Provide the (x, y) coordinate of the cell's center where the given text is located.  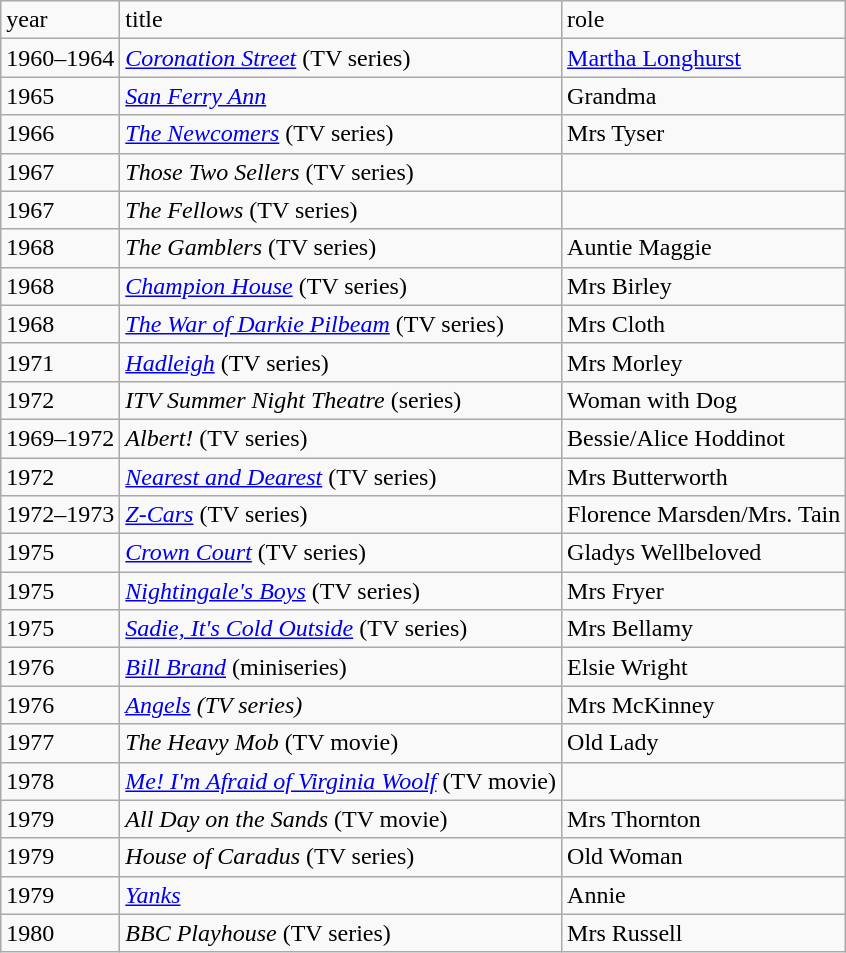
Mrs Fryer (704, 591)
Mrs Cloth (704, 324)
The Fellows (TV series) (341, 210)
1978 (60, 781)
Martha Longhurst (704, 58)
Mrs Butterworth (704, 477)
Z-Cars (TV series) (341, 515)
The Gamblers (TV series) (341, 248)
Yanks (341, 895)
Crown Court (TV series) (341, 553)
The War of Darkie Pilbeam (TV series) (341, 324)
1971 (60, 362)
Champion House (TV series) (341, 286)
Bessie/Alice Hoddinot (704, 438)
ITV Summer Night Theatre (series) (341, 400)
Angels (TV series) (341, 705)
1977 (60, 743)
Mrs Tyser (704, 134)
Old Woman (704, 857)
Bill Brand (miniseries) (341, 667)
Albert! (TV series) (341, 438)
1966 (60, 134)
Old Lady (704, 743)
1960–1964 (60, 58)
Sadie, It's Cold Outside (TV series) (341, 629)
House of Caradus (TV series) (341, 857)
All Day on the Sands (TV movie) (341, 819)
1980 (60, 933)
Mrs Russell (704, 933)
Mrs McKinney (704, 705)
Gladys Wellbeloved (704, 553)
Mrs Morley (704, 362)
Nearest and Dearest (TV series) (341, 477)
Mrs Thornton (704, 819)
Mrs Bellamy (704, 629)
Nightingale's Boys (TV series) (341, 591)
Those Two Sellers (TV series) (341, 172)
The Newcomers (TV series) (341, 134)
Coronation Street (TV series) (341, 58)
BBC Playhouse (TV series) (341, 933)
1969–1972 (60, 438)
The Heavy Mob (TV movie) (341, 743)
Auntie Maggie (704, 248)
Elsie Wright (704, 667)
Woman with Dog (704, 400)
title (341, 20)
Annie (704, 895)
Hadleigh (TV series) (341, 362)
Florence Marsden/Mrs. Tain (704, 515)
Grandma (704, 96)
Mrs Birley (704, 286)
year (60, 20)
1972–1973 (60, 515)
San Ferry Ann (341, 96)
Me! I'm Afraid of Virginia Woolf (TV movie) (341, 781)
role (704, 20)
1965 (60, 96)
